Locate the cell with the specified text and output its (x, y) center coordinate. 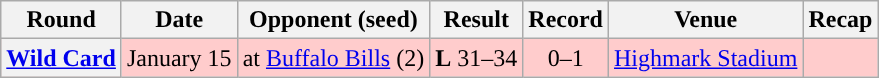
Opponent (seed) (334, 20)
0–1 (566, 58)
Round (62, 20)
Highmark Stadium (706, 58)
Venue (706, 20)
Record (566, 20)
L 31–34 (476, 58)
Wild Card (62, 58)
January 15 (179, 58)
Date (179, 20)
Result (476, 20)
at Buffalo Bills (2) (334, 58)
Recap (840, 20)
